Output the (X, Y) coordinate of the center of the cell containing the given text.  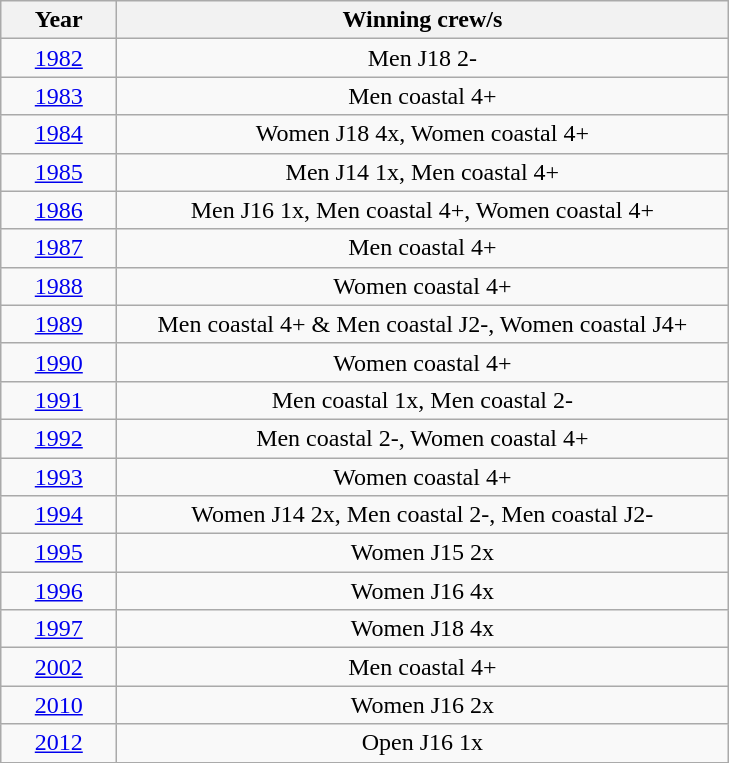
1983 (59, 96)
1986 (59, 210)
1990 (59, 362)
Men coastal 4+ & Men coastal J2-, Women coastal J4+ (422, 324)
1989 (59, 324)
Women J16 4x (422, 591)
1988 (59, 286)
Men J16 1x, Men coastal 4+, Women coastal 4+ (422, 210)
1997 (59, 629)
1994 (59, 515)
Men J18 2- (422, 58)
2002 (59, 667)
1996 (59, 591)
Women J14 2x, Men coastal 2-, Men coastal J2- (422, 515)
Winning crew/s (422, 20)
1991 (59, 400)
1982 (59, 58)
Men coastal 1x, Men coastal 2- (422, 400)
Women J16 2x (422, 705)
1987 (59, 248)
2010 (59, 705)
Open J16 1x (422, 743)
2012 (59, 743)
1995 (59, 553)
1984 (59, 134)
Women J18 4x, Women coastal 4+ (422, 134)
Women J18 4x (422, 629)
Women J15 2x (422, 553)
1993 (59, 477)
Men J14 1x, Men coastal 4+ (422, 172)
Men coastal 2-, Women coastal 4+ (422, 438)
Year (59, 20)
1992 (59, 438)
1985 (59, 172)
